Provide the [X, Y] coordinate of the cell's center where the given text is located.  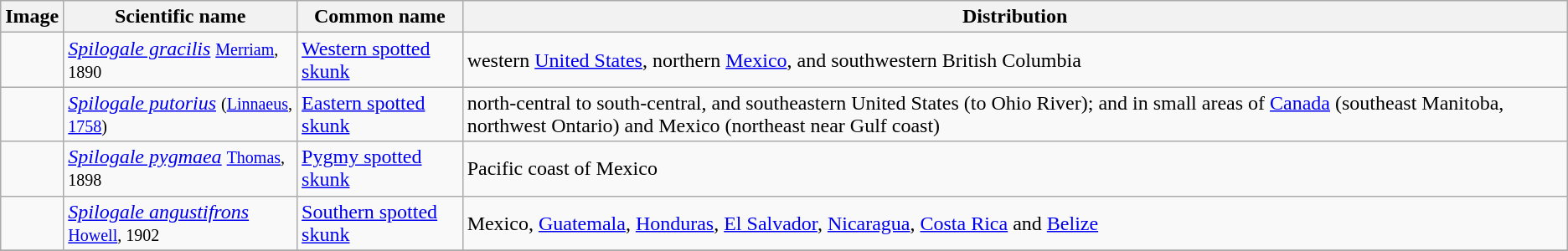
Common name [380, 17]
Image [32, 17]
Distribution [1015, 17]
Spilogale gracilis Merriam, 1890 [181, 60]
Spilogale pygmaea Thomas, 1898 [181, 169]
Spilogale angustifrons Howell, 1902 [181, 223]
Southern spotted skunk [380, 223]
Pygmy spotted skunk [380, 169]
Mexico, Guatemala, Honduras, El Salvador, Nicaragua, Costa Rica and Belize [1015, 223]
Pacific coast of Mexico [1015, 169]
Spilogale putorius (Linnaeus, 1758) [181, 114]
Eastern spotted skunk [380, 114]
Scientific name [181, 17]
Western spotted skunk [380, 60]
western United States, northern Mexico, and southwestern British Columbia [1015, 60]
